Return the (x, y) coordinate for the center point of the cell that contains the specified text.  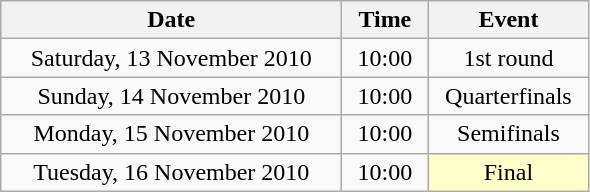
Event (508, 20)
Saturday, 13 November 2010 (172, 58)
Tuesday, 16 November 2010 (172, 172)
Quarterfinals (508, 96)
Sunday, 14 November 2010 (172, 96)
Monday, 15 November 2010 (172, 134)
Date (172, 20)
1st round (508, 58)
Semifinals (508, 134)
Time (385, 20)
Final (508, 172)
